Determine the (x, y) coordinate at the center of the cell enclosing the given text.  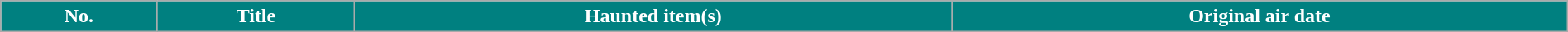
Haunted item(s) (653, 16)
No. (79, 16)
Original air date (1260, 16)
Title (256, 16)
